Provide the [x, y] coordinate of the cell's center where the given text is located.  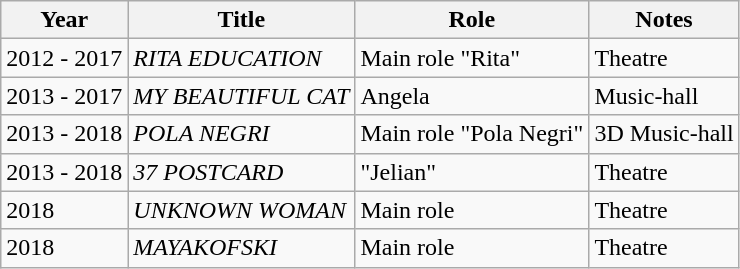
MAYAKOFSKI [242, 248]
Main role "Pola Negri" [472, 134]
Notes [664, 20]
Music-hall [664, 96]
Angela [472, 96]
MY BEAUTIFUL CAT [242, 96]
Year [64, 20]
2012 - 2017 [64, 58]
Role [472, 20]
RITA EDUCATION [242, 58]
3D Music-hall [664, 134]
Main role "Rita" [472, 58]
POLA NEGRI [242, 134]
Title [242, 20]
"Jelian" [472, 172]
37 POSTCARD [242, 172]
UNKNOWN WOMAN [242, 210]
2013 - 2017 [64, 96]
